Extract the (X, Y) coordinate from the center of the cell holding the provided text.  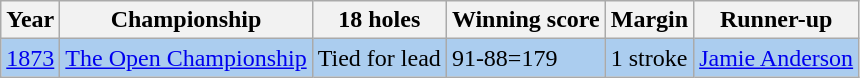
Championship (186, 20)
Tied for lead (379, 58)
1873 (30, 58)
The Open Championship (186, 58)
Winning score (526, 20)
1 stroke (649, 58)
Jamie Anderson (776, 58)
91-88=179 (526, 58)
Year (30, 20)
18 holes (379, 20)
Runner-up (776, 20)
Margin (649, 20)
